Output the [x, y] coordinate of the center of the cell containing the given text.  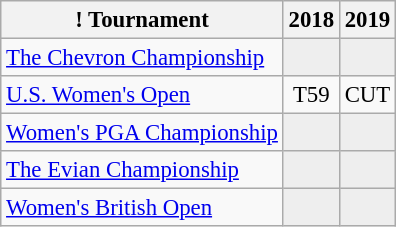
T59 [311, 95]
CUT [367, 95]
! Tournament [142, 20]
U.S. Women's Open [142, 95]
2019 [367, 20]
The Chevron Championship [142, 58]
Women's PGA Championship [142, 133]
2018 [311, 20]
The Evian Championship [142, 170]
Women's British Open [142, 208]
